Pinpoint the cell where the given text exists, returning its (X, Y) midpoint coordinate. 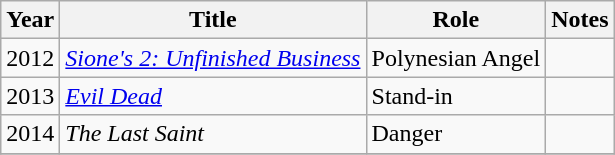
Year (30, 20)
Danger (456, 134)
2012 (30, 58)
Stand-in (456, 96)
2013 (30, 96)
Notes (580, 20)
Polynesian Angel (456, 58)
Title (213, 20)
The Last Saint (213, 134)
2014 (30, 134)
Evil Dead (213, 96)
Sione's 2: Unfinished Business (213, 58)
Role (456, 20)
